Find where the given text appears and provide that cell's center as [X, Y] coordinate. 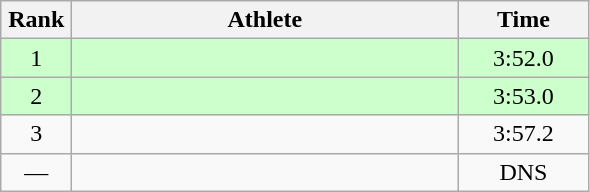
3:57.2 [524, 134]
1 [36, 58]
— [36, 172]
3 [36, 134]
2 [36, 96]
DNS [524, 172]
Athlete [265, 20]
Time [524, 20]
Rank [36, 20]
3:52.0 [524, 58]
3:53.0 [524, 96]
